Determine the (x, y) coordinate at the center of the cell enclosing the given text.  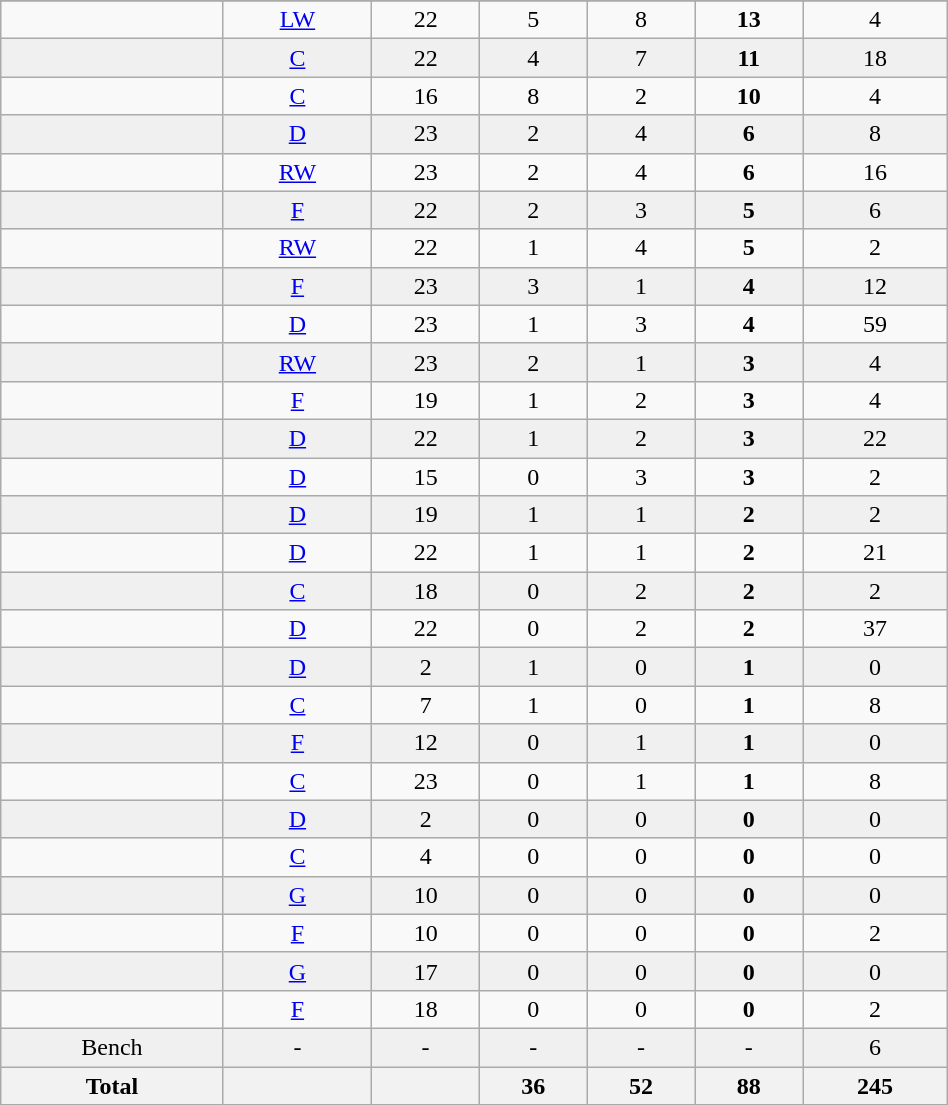
88 (749, 1085)
17 (426, 971)
15 (426, 477)
59 (876, 324)
11 (749, 58)
245 (876, 1085)
13 (749, 20)
Total (112, 1085)
Bench (112, 1047)
21 (876, 553)
52 (641, 1085)
36 (533, 1085)
37 (876, 629)
LW (298, 20)
